Detect which cell encompasses the target text, then output its (X, Y) center coordinate. 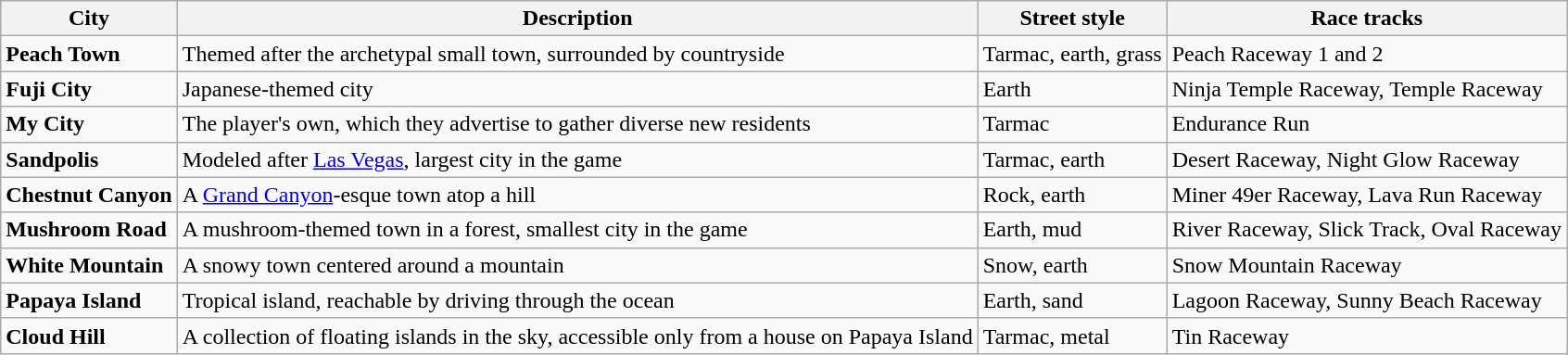
Fuji City (89, 89)
City (89, 19)
Cloud Hill (89, 336)
Tropical island, reachable by driving through the ocean (577, 300)
Ninja Temple Raceway, Temple Raceway (1366, 89)
Earth (1072, 89)
Street style (1072, 19)
A collection of floating islands in the sky, accessible only from a house on Papaya Island (577, 336)
Themed after the archetypal small town, surrounded by countryside (577, 54)
White Mountain (89, 265)
Papaya Island (89, 300)
Modeled after Las Vegas, largest city in the game (577, 159)
Rock, earth (1072, 195)
A mushroom-themed town in a forest, smallest city in the game (577, 230)
Earth, sand (1072, 300)
Earth, mud (1072, 230)
A snowy town centered around a mountain (577, 265)
Tarmac, earth (1072, 159)
Tarmac, metal (1072, 336)
Peach Raceway 1 and 2 (1366, 54)
My City (89, 124)
Desert Raceway, Night Glow Raceway (1366, 159)
Sandpolis (89, 159)
Miner 49er Raceway, Lava Run Raceway (1366, 195)
Tarmac (1072, 124)
Description (577, 19)
Snow, earth (1072, 265)
Race tracks (1366, 19)
Peach Town (89, 54)
Snow Mountain Raceway (1366, 265)
Japanese-themed city (577, 89)
A Grand Canyon-esque town atop a hill (577, 195)
Lagoon Raceway, Sunny Beach Raceway (1366, 300)
Tarmac, earth, grass (1072, 54)
Tin Raceway (1366, 336)
Mushroom Road (89, 230)
The player's own, which they advertise to gather diverse new residents (577, 124)
River Raceway, Slick Track, Oval Raceway (1366, 230)
Endurance Run (1366, 124)
Chestnut Canyon (89, 195)
